Determine the [X, Y] coordinate at the center of the cell enclosing the given text.  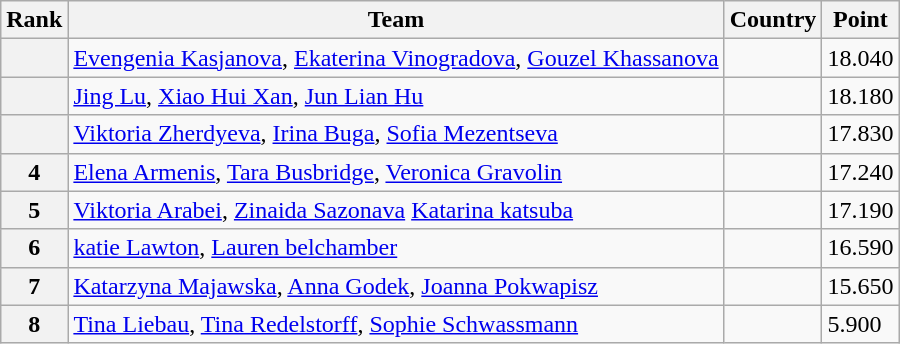
15.650 [860, 286]
5.900 [860, 324]
Point [860, 20]
Katarzyna Majawska, Anna Godek, Joanna Pokwapisz [396, 286]
Tina Liebau, Tina Redelstorff, Sophie Schwassmann [396, 324]
katie Lawton, Lauren belchamber [396, 248]
17.240 [860, 172]
6 [34, 248]
16.590 [860, 248]
5 [34, 210]
17.830 [860, 134]
8 [34, 324]
Viktoria Arabei, Zinaida Sazonava Katarina katsuba [396, 210]
Team [396, 20]
18.040 [860, 58]
4 [34, 172]
Country [773, 20]
Viktoria Zherdyeva, Irina Buga, Sofia Mezentseva [396, 134]
17.190 [860, 210]
Jing Lu, Xiao Hui Xan, Jun Lian Hu [396, 96]
18.180 [860, 96]
Rank [34, 20]
7 [34, 286]
Elena Armenis, Tara Busbridge, Veronica Gravolin [396, 172]
Evengenia Kasjanova, Ekaterina Vinogradova, Gouzel Khassanova [396, 58]
